Scan for the cell matching the given text and deliver its [x, y] coordinate at center. 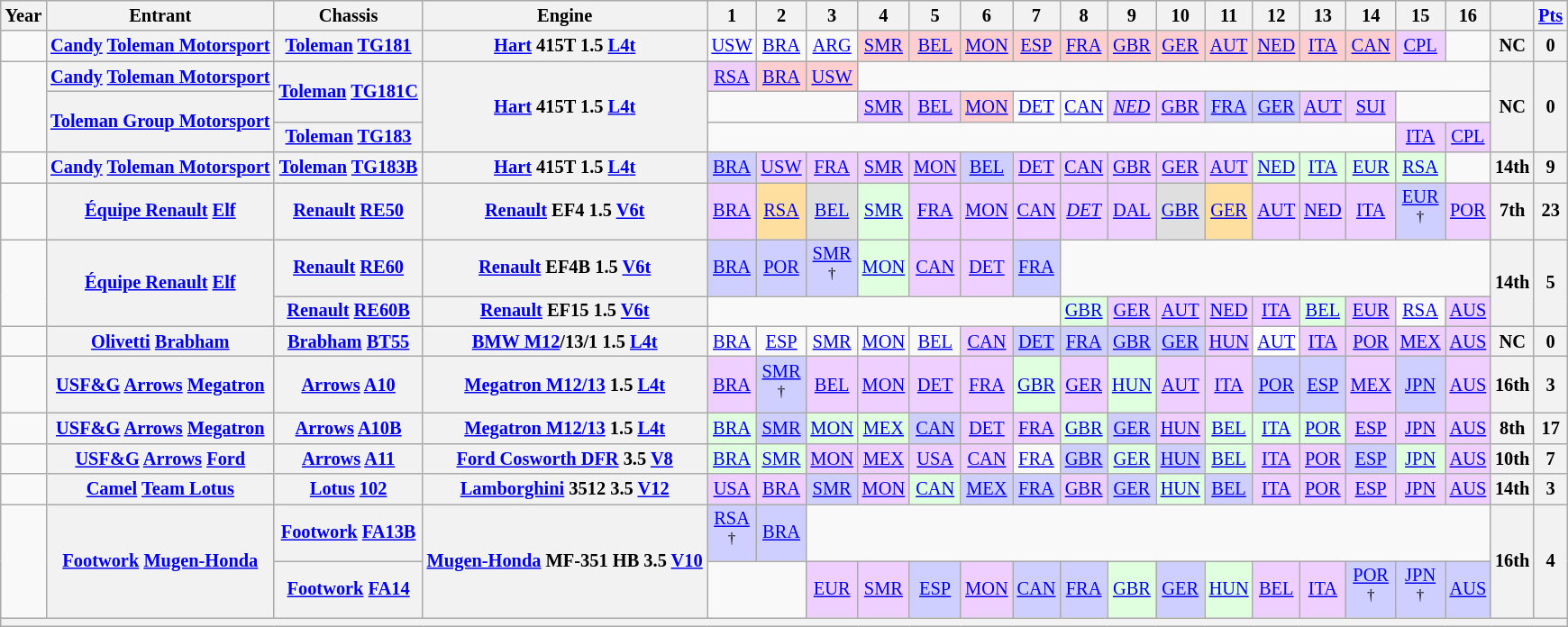
Toleman TG181 [348, 46]
23 [1550, 211]
Renault RE60B [348, 311]
BMW M12/13/1 1.5 L4t [565, 341]
Lotus 102 [348, 489]
15 [1420, 15]
Toleman TG181C [348, 92]
Chassis [348, 15]
Arrows A11 [348, 459]
7th [1512, 211]
Year [23, 15]
Pts [1550, 15]
1 [732, 15]
10th [1512, 459]
16 [1468, 15]
Toleman TG183 [348, 137]
Mugen-Honda MF-351 HB 3.5 V10 [565, 560]
8th [1512, 428]
6 [986, 15]
10 [1181, 15]
ARG [833, 46]
Footwork FA13B [348, 532]
EUR† [1420, 211]
Renault EF15 1.5 V6t [565, 311]
Engine [565, 15]
JPN† [1420, 589]
Renault EF4 1.5 V6t [565, 211]
DAL [1132, 211]
11 [1229, 15]
Ford Cosworth DFR 3.5 V8 [565, 459]
Camel Team Lotus [160, 489]
Toleman Group Motorsport [160, 121]
Olivetti Brabham [160, 341]
Entrant [160, 15]
Footwork Mugen-Honda [160, 560]
Lamborghini 3512 3.5 V12 [565, 489]
12 [1276, 15]
SUI [1372, 106]
2 [782, 15]
Renault RE50 [348, 211]
Renault RE60 [348, 267]
Toleman TG183B [348, 168]
Footwork FA14 [348, 589]
8 [1083, 15]
Arrows A10 [348, 386]
USF&G Arrows Ford [160, 459]
RSA† [732, 532]
POR† [1372, 589]
13 [1323, 15]
Brabham BT55 [348, 341]
Arrows A10B [348, 428]
Renault EF4B 1.5 V6t [565, 267]
17 [1550, 428]
14 [1372, 15]
